Detect which cell encompasses the target text, then output its [X, Y] center coordinate. 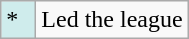
* [18, 20]
Led the league [112, 20]
